Scan for the cell matching the given text and deliver its [x, y] coordinate at center. 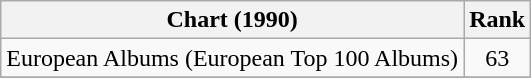
Rank [498, 20]
European Albums (European Top 100 Albums) [232, 58]
63 [498, 58]
Chart (1990) [232, 20]
